Scan for the cell matching the given text and deliver its (X, Y) coordinate at center. 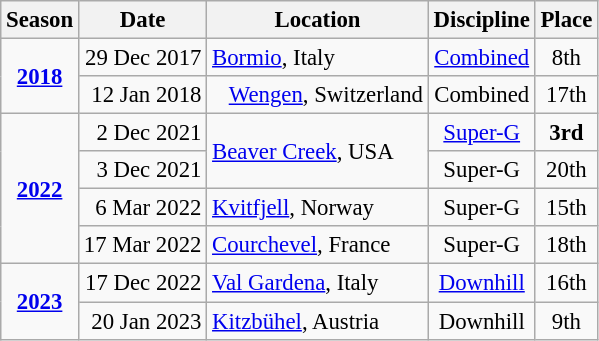
Wengen, Switzerland (318, 95)
2018 (40, 76)
18th (566, 245)
6 Mar 2022 (142, 208)
20 Jan 2023 (142, 321)
17 Mar 2022 (142, 245)
Kitzbühel, Austria (318, 321)
3 Dec 2021 (142, 170)
20th (566, 170)
Beaver Creek, USA (318, 152)
Location (318, 20)
9th (566, 321)
16th (566, 283)
Kvitfjell, Norway (318, 208)
Season (40, 20)
Discipline (482, 20)
17 Dec 2022 (142, 283)
12 Jan 2018 (142, 95)
Place (566, 20)
29 Dec 2017 (142, 58)
Bormio, Italy (318, 58)
3rd (566, 133)
15th (566, 208)
2022 (40, 189)
Courchevel, France (318, 245)
Date (142, 20)
2023 (40, 302)
8th (566, 58)
2 Dec 2021 (142, 133)
Val Gardena, Italy (318, 283)
17th (566, 95)
